For the text-containing cell, return its midpoint in [x, y] coordinate format. 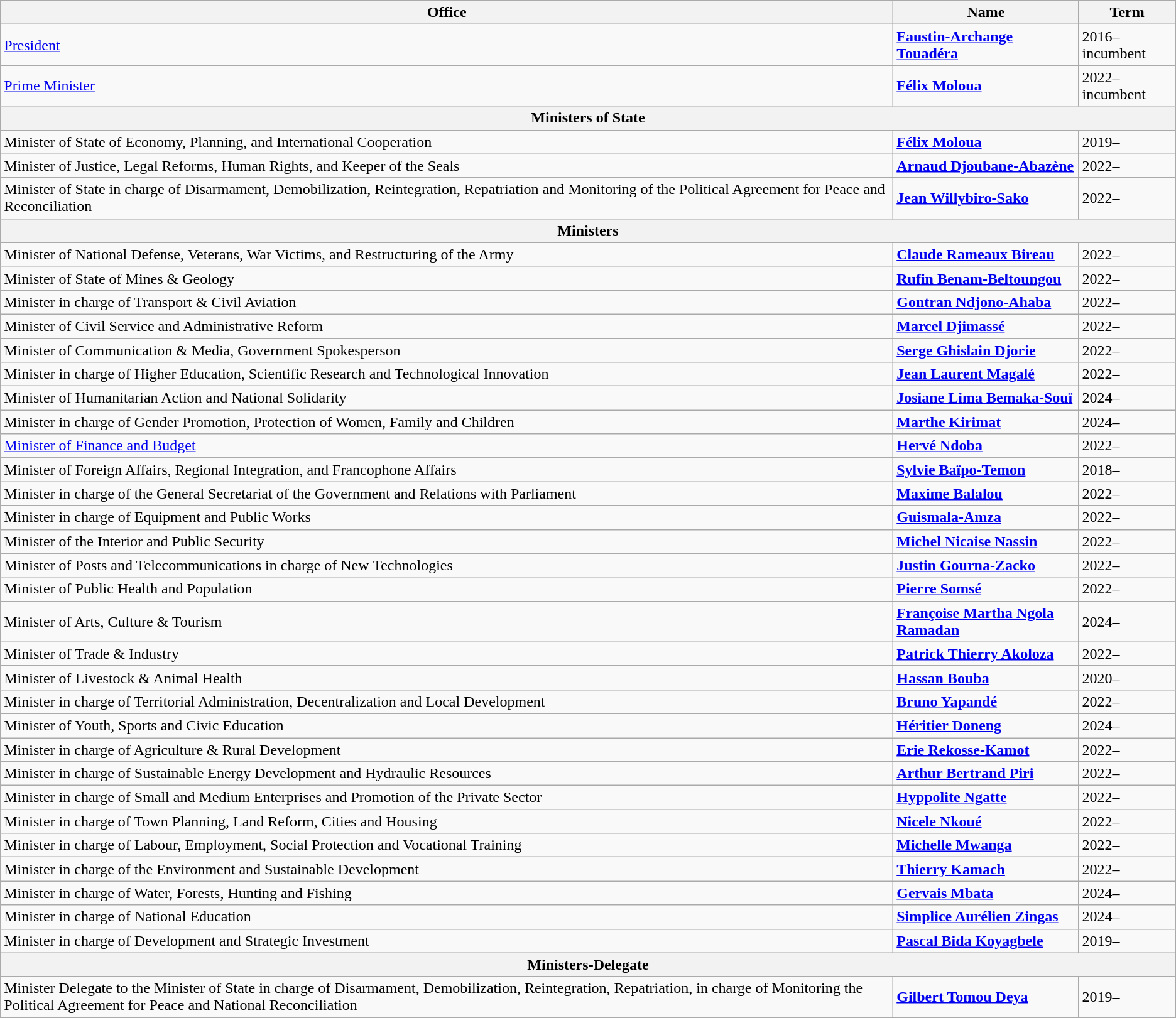
2022–incumbent [1127, 85]
Patrick Thierry Akoloza [986, 654]
Faustin-Archange Touadéra [986, 45]
Hyppolite Ngatte [986, 798]
Minister of the Interior and Public Security [447, 541]
Minister in charge of Territorial Administration, Decentralization and Local Development [447, 701]
Ministers [588, 230]
Minister of Humanitarian Action and National Solidarity [447, 398]
Minister in charge of Transport & Civil Aviation [447, 302]
Nicele Nkoué [986, 821]
Rufin Benam-Beltoungou [986, 278]
Pierre Somsé [986, 589]
Héritier Doneng [986, 725]
Office [447, 13]
Minister in charge of the General Secretariat of the Government and Relations with Parliament [447, 494]
Minister in charge of Town Planning, Land Reform, Cities and Housing [447, 821]
Minister in charge of Development and Strategic Investment [447, 941]
Minister in charge of Water, Forests, Hunting and Fishing [447, 893]
Arthur Bertrand Piri [986, 774]
Prime Minister [447, 85]
Minister of Arts, Culture & Tourism [447, 622]
Justin Gourna-Zacko [986, 565]
President [447, 45]
Ministers-Delegate [588, 965]
Maxime Balalou [986, 494]
Erie Rekosse-Kamot [986, 749]
Michel Nicaise Nassin [986, 541]
2016–incumbent [1127, 45]
Jean Laurent Magalé [986, 374]
Serge Ghislain Djorie [986, 350]
Minister in charge of the Environment and Sustainable Development [447, 869]
Term [1127, 13]
Minister of Civil Service and Administrative Reform [447, 326]
Hervé Ndoba [986, 446]
Marthe Kirimat [986, 422]
Minister in charge of Sustainable Energy Development and Hydraulic Resources [447, 774]
Minister of Posts and Telecommunications in charge of New Technologies [447, 565]
Minister of National Defense, Veterans, War Victims, and Restructuring of the Army [447, 254]
Minister in charge of Agriculture & Rural Development [447, 749]
Jean Willybiro-Sako [986, 198]
Françoise Martha Ngola Ramadan [986, 622]
Minister in charge of Small and Medium Enterprises and Promotion of the Private Sector [447, 798]
Thierry Kamach [986, 869]
Arnaud Djoubane-Abazène [986, 166]
Minister of Foreign Affairs, Regional Integration, and Francophone Affairs [447, 470]
Michelle Mwanga [986, 845]
Minister in charge of Gender Promotion, Protection of Women, Family and Children [447, 422]
Minister in charge of National Education [447, 917]
Ministers of State [588, 118]
Minister of Justice, Legal Reforms, Human Rights, and Keeper of the Seals [447, 166]
Gervais Mbata [986, 893]
Sylvie Baïpo-Temon [986, 470]
Minister in charge of Equipment and Public Works [447, 517]
Guismala-Amza [986, 517]
Minister of Livestock & Animal Health [447, 678]
Hassan Bouba [986, 678]
Simplice Aurélien Zingas [986, 917]
Name [986, 13]
2020– [1127, 678]
Minister in charge of Higher Education, Scientific Research and Technological Innovation [447, 374]
Gontran Ndjono-Ahaba [986, 302]
Minister of State of Mines & Geology [447, 278]
Gilbert Tomou Deya [986, 997]
Minister of Finance and Budget [447, 446]
Minister in charge of Labour, Employment, Social Protection and Vocational Training [447, 845]
Minister of Youth, Sports and Civic Education [447, 725]
Minister of Public Health and Population [447, 589]
Marcel Djimassé [986, 326]
Minister of Communication & Media, Government Spokesperson [447, 350]
Pascal Bida Koyagbele [986, 941]
Claude Rameaux Bireau [986, 254]
Bruno Yapandé [986, 701]
2018– [1127, 470]
Minister of State of Economy, Planning, and International Cooperation [447, 142]
Josiane Lima Bemaka-Souï [986, 398]
Minister of Trade & Industry [447, 654]
